Return the [X, Y] coordinate for the center point of the cell that contains the specified text.  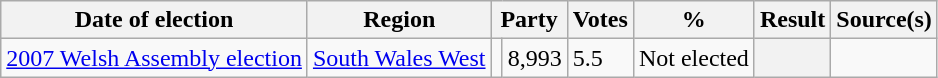
Date of election [154, 20]
Votes [600, 20]
5.5 [600, 58]
Source(s) [884, 20]
Result [792, 20]
Not elected [694, 58]
8,993 [534, 58]
South Wales West [399, 58]
2007 Welsh Assembly election [154, 58]
% [694, 20]
Party [529, 20]
Region [399, 20]
